Capture the cell that displays the provided text and extract its [X, Y] central coordinate. 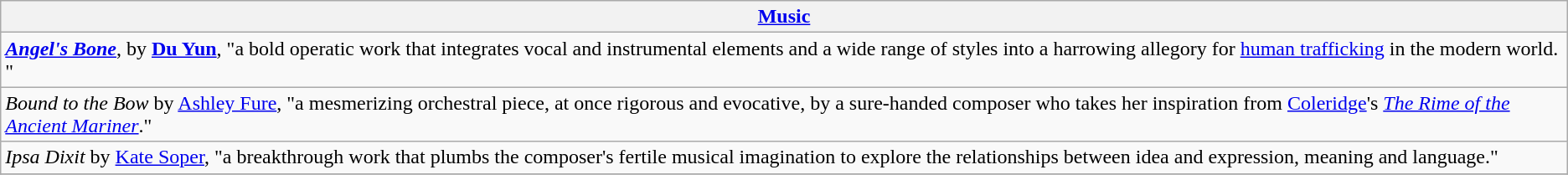
Music [784, 17]
